Determine the [x, y] coordinate at the center of the cell enclosing the given text.  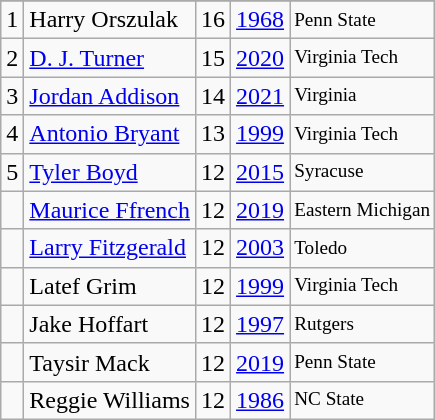
Rutgers [362, 324]
3 [12, 96]
2015 [260, 172]
2021 [260, 96]
Maurice Ffrench [110, 210]
2 [12, 58]
NC State [362, 400]
15 [212, 58]
Jake Hoffart [110, 324]
Larry Fitzgerald [110, 248]
5 [12, 172]
1997 [260, 324]
2020 [260, 58]
Jordan Addison [110, 96]
16 [212, 20]
1968 [260, 20]
Syracuse [362, 172]
Virginia [362, 96]
Latef Grim [110, 286]
Toledo [362, 248]
Antonio Bryant [110, 134]
1 [12, 20]
Tyler Boyd [110, 172]
1986 [260, 400]
Harry Orszulak [110, 20]
2003 [260, 248]
14 [212, 96]
D. J. Turner [110, 58]
Taysir Mack [110, 362]
13 [212, 134]
4 [12, 134]
Reggie Williams [110, 400]
Eastern Michigan [362, 210]
